Find where the given text appears and provide that cell's center as (X, Y) coordinate. 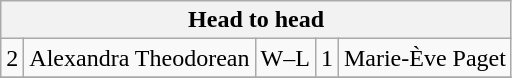
Head to head (256, 20)
W–L (285, 58)
Marie-Ève Paget (424, 58)
2 (12, 58)
Alexandra Theodorean (140, 58)
1 (326, 58)
